Locate the cell with the specified text and output its (x, y) center coordinate. 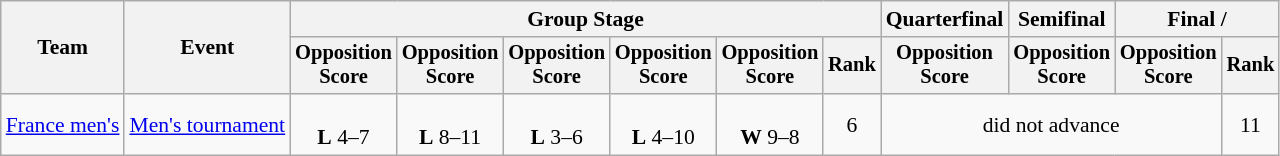
did not advance (1052, 124)
Final / (1197, 19)
L 4–7 (344, 124)
L 8–11 (450, 124)
Team (63, 48)
L 3–6 (556, 124)
6 (852, 124)
France men's (63, 124)
Quarterfinal (945, 19)
Men's tournament (207, 124)
Semifinal (1062, 19)
L 4–10 (664, 124)
Group Stage (586, 19)
Event (207, 48)
11 (1251, 124)
W 9–8 (770, 124)
